Output the (X, Y) coordinate of the center of the cell containing the given text.  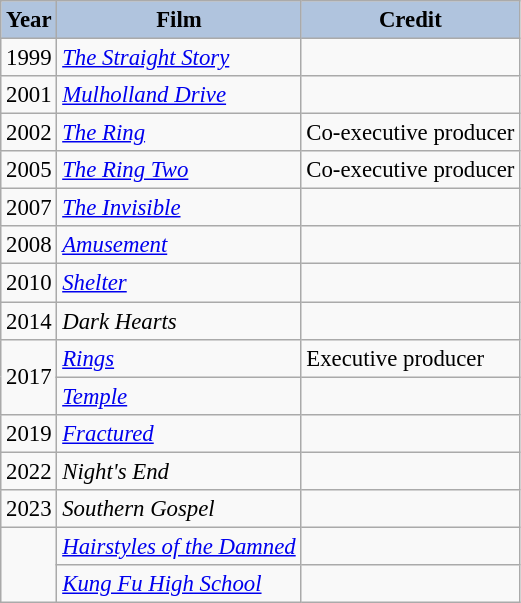
2001 (29, 95)
Night's End (179, 471)
2023 (29, 509)
2010 (29, 283)
2022 (29, 471)
Shelter (179, 283)
2002 (29, 133)
The Straight Story (179, 58)
The Invisible (179, 208)
2019 (29, 433)
The Ring (179, 133)
Film (179, 20)
Temple (179, 396)
1999 (29, 58)
Year (29, 20)
Fractured (179, 433)
Credit (410, 20)
Southern Gospel (179, 509)
Mulholland Drive (179, 95)
Executive producer (410, 358)
2008 (29, 245)
2017 (29, 376)
The Ring Two (179, 170)
2005 (29, 170)
2007 (29, 208)
2014 (29, 321)
Amusement (179, 245)
Hairstyles of the Damned (179, 546)
Dark Hearts (179, 321)
Kung Fu High School (179, 584)
Rings (179, 358)
